Return (x, y) of the center of cell containing provided text 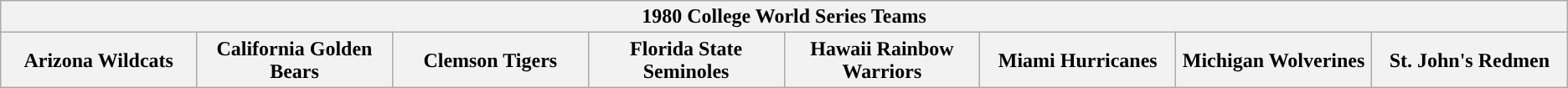
Hawaii Rainbow Warriors (882, 60)
1980 College World Series Teams (784, 17)
Clemson Tigers (490, 60)
California Golden Bears (295, 60)
St. John's Redmen (1469, 60)
Arizona Wildcats (99, 60)
Florida State Seminoles (686, 60)
Michigan Wolverines (1274, 60)
Miami Hurricanes (1078, 60)
